Locate the cell with the specified text and output its [x, y] center coordinate. 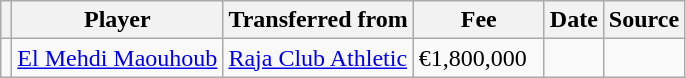
El Mehdi Maouhoub [118, 58]
Transferred from [318, 20]
Player [118, 20]
Date [574, 20]
Raja Club Athletic [318, 58]
Fee [478, 20]
Source [644, 20]
€1,800,000 [478, 58]
